Pinpoint the cell where the given text exists, returning its [x, y] midpoint coordinate. 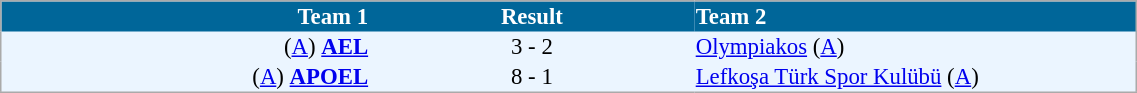
Team 1 [186, 16]
(A) AEL [186, 47]
3 - 2 [532, 47]
Team 2 [916, 16]
Lefkoşa Türk Spor Kulübü (A) [916, 77]
8 - 1 [532, 77]
(A) APOEL [186, 77]
Result [532, 16]
Olympiakos (A) [916, 47]
